Detect which cell encompasses the target text, then output its [X, Y] center coordinate. 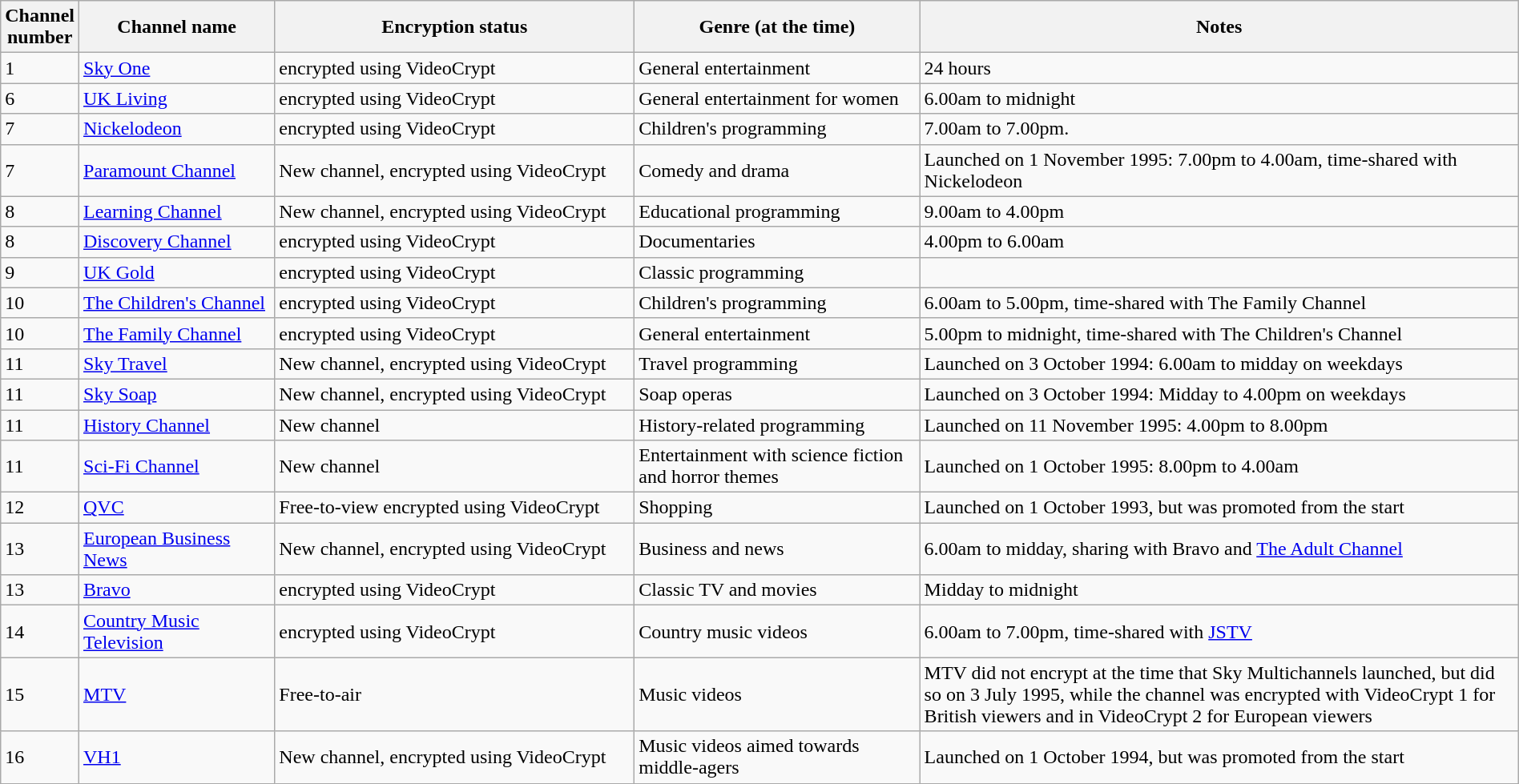
Music videos [777, 694]
The Children's Channel [177, 303]
Launched on 1 November 1995: 7.00pm to 4.00am, time-shared with Nickelodeon [1219, 170]
Channel number [40, 27]
6.00am to midday, sharing with Bravo and The Adult Channel [1219, 549]
Genre (at the time) [777, 27]
Country music videos [777, 631]
Shopping [777, 508]
Sky Soap [177, 394]
History Channel [177, 425]
Classic TV and movies [777, 590]
MTV [177, 694]
History-related programming [777, 425]
European Business News [177, 549]
QVC [177, 508]
Channel name [177, 27]
24 hours [1219, 68]
Launched on 1 October 1993, but was promoted from the start [1219, 508]
Travel programming [777, 364]
UK Living [177, 99]
Paramount Channel [177, 170]
Business and news [777, 549]
General entertainment for women [777, 99]
14 [40, 631]
Discovery Channel [177, 242]
Free-to-view encrypted using VideoCrypt [455, 508]
6.00am to 7.00pm, time-shared with JSTV [1219, 631]
Encryption status [455, 27]
Learning Channel [177, 211]
9 [40, 272]
Free-to-air [455, 694]
12 [40, 508]
Entertainment with science fiction and horror themes [777, 466]
6 [40, 99]
Sky One [177, 68]
7.00am to 7.00pm. [1219, 129]
Country Music Television [177, 631]
Classic programming [777, 272]
Comedy and drama [777, 170]
Launched on 3 October 1994: Midday to 4.00pm on weekdays [1219, 394]
Launched on 1 October 1995: 8.00pm to 4.00am [1219, 466]
9.00am to 4.00pm [1219, 211]
Bravo [177, 590]
1 [40, 68]
Soap operas [777, 394]
Launched on 3 October 1994: 6.00am to midday on weekdays [1219, 364]
5.00pm to midnight, time-shared with The Children's Channel [1219, 333]
Nickelodeon [177, 129]
Documentaries [777, 242]
6.00am to midnight [1219, 99]
Notes [1219, 27]
Sky Travel [177, 364]
UK Gold [177, 272]
4.00pm to 6.00am [1219, 242]
Midday to midnight [1219, 590]
VH1 [177, 758]
Music videos aimed towards middle-agers [777, 758]
Launched on 11 November 1995: 4.00pm to 8.00pm [1219, 425]
The Family Channel [177, 333]
16 [40, 758]
6.00am to 5.00pm, time-shared with The Family Channel [1219, 303]
15 [40, 694]
Educational programming [777, 211]
Launched on 1 October 1994, but was promoted from the start [1219, 758]
Sci-Fi Channel [177, 466]
